Output the [x, y] coordinate of the center of the cell containing the given text.  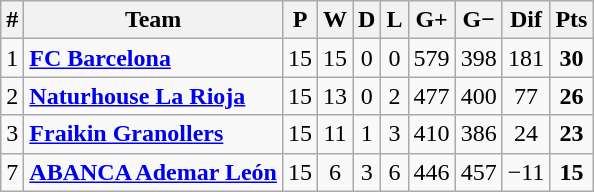
410 [432, 134]
26 [572, 96]
477 [432, 96]
Fraikin Granollers [154, 134]
W [336, 20]
Team [154, 20]
398 [478, 58]
Pts [572, 20]
FC Barcelona [154, 58]
# [12, 20]
30 [572, 58]
24 [526, 134]
457 [478, 172]
181 [526, 58]
386 [478, 134]
Naturhouse La Rioja [154, 96]
L [394, 20]
P [300, 20]
446 [432, 172]
−11 [526, 172]
13 [336, 96]
D [367, 20]
G+ [432, 20]
579 [432, 58]
G− [478, 20]
400 [478, 96]
Dif [526, 20]
ABANCA Ademar León [154, 172]
7 [12, 172]
77 [526, 96]
23 [572, 134]
11 [336, 134]
